From the cell containing the given text, extract its center point as (x, y) coordinate. 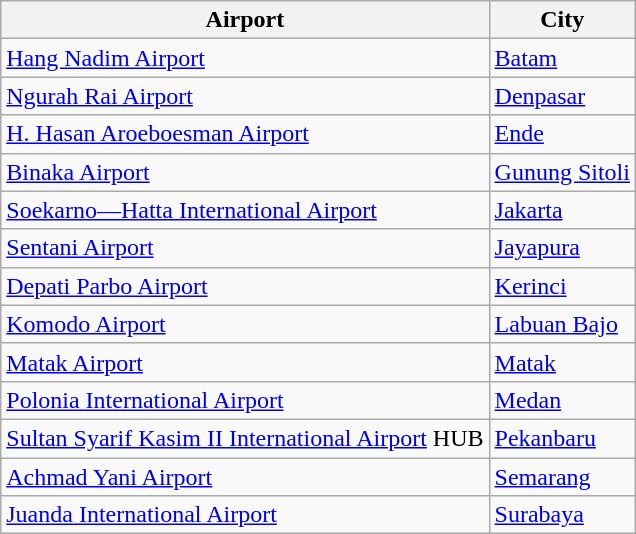
Ende (562, 134)
Binaka Airport (245, 172)
City (562, 20)
Pekanbaru (562, 438)
Medan (562, 400)
Komodo Airport (245, 324)
Juanda International Airport (245, 515)
Denpasar (562, 96)
Sentani Airport (245, 248)
Ngurah Rai Airport (245, 96)
Batam (562, 58)
Jakarta (562, 210)
Depati Parbo Airport (245, 286)
H. Hasan Aroeboesman Airport (245, 134)
Airport (245, 20)
Matak (562, 362)
Semarang (562, 477)
Kerinci (562, 286)
Polonia International Airport (245, 400)
Achmad Yani Airport (245, 477)
Matak Airport (245, 362)
Labuan Bajo (562, 324)
Surabaya (562, 515)
Jayapura (562, 248)
Gunung Sitoli (562, 172)
Soekarno—Hatta International Airport (245, 210)
Sultan Syarif Kasim II International Airport HUB (245, 438)
Hang Nadim Airport (245, 58)
